Extract the [X, Y] coordinate from the center of the cell holding the provided text.  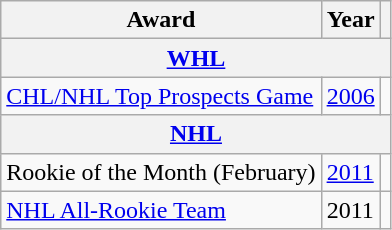
Rookie of the Month (February) [161, 172]
Award [161, 20]
NHL All-Rookie Team [161, 210]
Year [350, 20]
2006 [350, 96]
NHL [196, 134]
CHL/NHL Top Prospects Game [161, 96]
WHL [196, 58]
